For the text-containing cell, return its midpoint in (x, y) coordinate format. 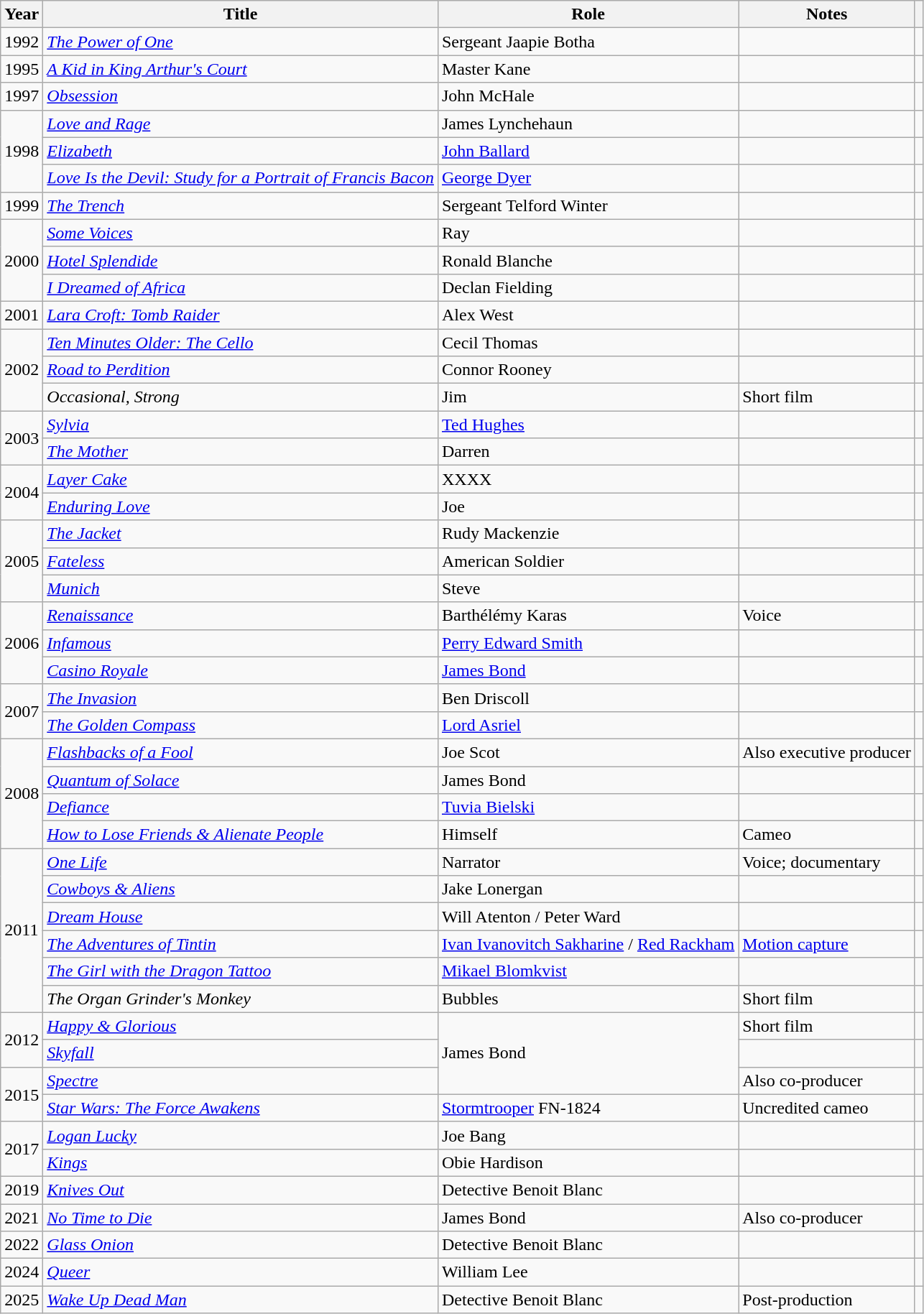
Hotel Splendide (241, 260)
James Lynchehaun (588, 124)
The Organ Grinder's Monkey (241, 999)
Munich (241, 588)
Flashbacks of a Fool (241, 752)
Bubbles (588, 999)
John McHale (588, 96)
Mikael Blomkvist (588, 971)
2004 (22, 493)
Star Wars: The Force Awakens (241, 1108)
Infamous (241, 643)
Declan Fielding (588, 287)
2001 (22, 315)
Year (22, 14)
2005 (22, 561)
The Power of One (241, 42)
Enduring Love (241, 506)
Role (588, 14)
2002 (22, 370)
Dream House (241, 917)
Narrator (588, 862)
1995 (22, 69)
Lord Asriel (588, 725)
Title (241, 14)
The Invasion (241, 698)
Also executive producer (827, 752)
Happy & Glorious (241, 1026)
Tuvia Bielski (588, 808)
Post-production (827, 1300)
2017 (22, 1149)
Sergeant Telford Winter (588, 205)
2011 (22, 930)
Joe Scot (588, 752)
The Girl with the Dragon Tattoo (241, 971)
Jim (588, 397)
Fateless (241, 561)
Wake Up Dead Man (241, 1300)
A Kid in King Arthur's Court (241, 69)
The Trench (241, 205)
George Dyer (588, 178)
Love Is the Devil: Study for a Portrait of Francis Bacon (241, 178)
Motion capture (827, 944)
Will Atenton / Peter Ward (588, 917)
Elizabeth (241, 151)
Joe (588, 506)
Barthélémy Karas (588, 616)
Some Voices (241, 233)
American Soldier (588, 561)
2007 (22, 711)
Connor Rooney (588, 370)
2008 (22, 793)
2022 (22, 1245)
No Time to Die (241, 1218)
Knives Out (241, 1190)
2025 (22, 1300)
Joe Bang (588, 1135)
Glass Onion (241, 1245)
The Adventures of Tintin (241, 944)
2021 (22, 1218)
Obie Hardison (588, 1162)
Cowboys & Aliens (241, 889)
Cecil Thomas (588, 343)
Sergeant Jaapie Botha (588, 42)
How to Lose Friends & Alienate People (241, 835)
I Dreamed of Africa (241, 287)
Cameo (827, 835)
Ray (588, 233)
2015 (22, 1094)
John Ballard (588, 151)
Ronald Blanche (588, 260)
Voice (827, 616)
Himself (588, 835)
2024 (22, 1272)
Occasional, Strong (241, 397)
Love and Rage (241, 124)
The Jacket (241, 534)
Layer Cake (241, 479)
1998 (22, 151)
Uncredited cameo (827, 1108)
Defiance (241, 808)
Perry Edward Smith (588, 643)
Kings (241, 1162)
Skyfall (241, 1053)
Renaissance (241, 616)
Logan Lucky (241, 1135)
Quantum of Solace (241, 779)
Master Kane (588, 69)
Darren (588, 452)
Voice; documentary (827, 862)
2003 (22, 438)
The Golden Compass (241, 725)
Stormtrooper FN-1824 (588, 1108)
Road to Perdition (241, 370)
Lara Croft: Tomb Raider (241, 315)
Casino Royale (241, 670)
Obsession (241, 96)
Ben Driscoll (588, 698)
2019 (22, 1190)
Notes (827, 14)
2000 (22, 260)
2006 (22, 643)
One Life (241, 862)
Steve (588, 588)
Ted Hughes (588, 425)
Queer (241, 1272)
1992 (22, 42)
The Mother (241, 452)
2012 (22, 1040)
Ivan Ivanovitch Sakharine / Red Rackham (588, 944)
Rudy Mackenzie (588, 534)
Spectre (241, 1081)
XXXX (588, 479)
Alex West (588, 315)
Jake Lonergan (588, 889)
William Lee (588, 1272)
Ten Minutes Older: The Cello (241, 343)
1997 (22, 96)
Sylvia (241, 425)
1999 (22, 205)
